Locate the cell with the specified text and output its [x, y] center coordinate. 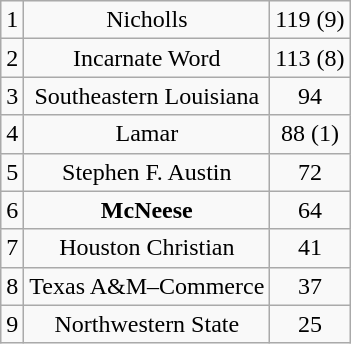
113 (8) [310, 58]
88 (1) [310, 134]
4 [12, 134]
3 [12, 96]
Texas A&M–Commerce [147, 286]
9 [12, 324]
119 (9) [310, 20]
2 [12, 58]
Stephen F. Austin [147, 172]
6 [12, 210]
8 [12, 286]
41 [310, 248]
25 [310, 324]
7 [12, 248]
Lamar [147, 134]
McNeese [147, 210]
Southeastern Louisiana [147, 96]
1 [12, 20]
Incarnate Word [147, 58]
94 [310, 96]
37 [310, 286]
5 [12, 172]
Northwestern State [147, 324]
72 [310, 172]
Houston Christian [147, 248]
64 [310, 210]
Nicholls [147, 20]
